Return the [x, y] coordinate for the center point of the cell that contains the specified text.  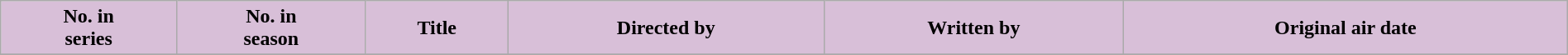
No. inseries [89, 28]
Written by [973, 28]
No. inseason [271, 28]
Title [437, 28]
Directed by [666, 28]
Original air date [1345, 28]
